Search for the cell housing the specified text and yield its (x, y) center coordinate. 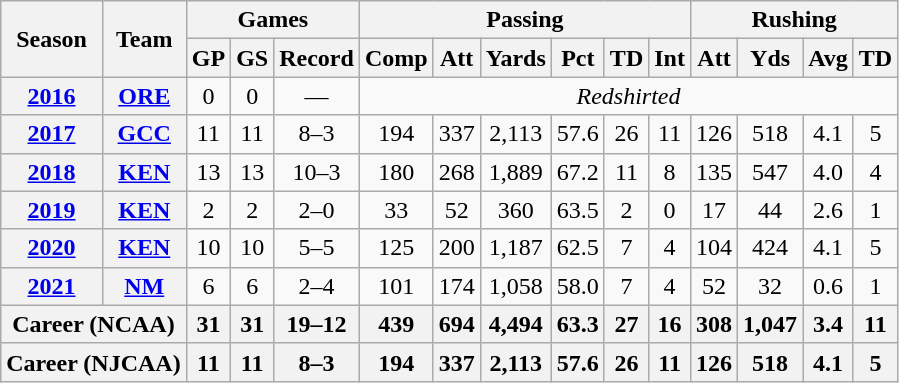
67.2 (578, 172)
424 (770, 248)
180 (396, 172)
63.5 (578, 210)
125 (396, 248)
308 (714, 324)
2–0 (317, 210)
19–12 (317, 324)
8 (670, 172)
Int (670, 58)
174 (456, 286)
Yds (770, 58)
Pct (578, 58)
Season (52, 39)
Career (NCAA) (94, 324)
135 (714, 172)
2019 (52, 210)
Team (144, 39)
200 (456, 248)
2018 (52, 172)
694 (456, 324)
101 (396, 286)
16 (670, 324)
3.4 (828, 324)
NM (144, 286)
Rushing (794, 20)
33 (396, 210)
62.5 (578, 248)
17 (714, 210)
2020 (52, 248)
2021 (52, 286)
58.0 (578, 286)
63.3 (578, 324)
Record (317, 58)
1,889 (516, 172)
5–5 (317, 248)
Comp (396, 58)
Games (272, 20)
104 (714, 248)
547 (770, 172)
Yards (516, 58)
GCC (144, 134)
2–4 (317, 286)
4,494 (516, 324)
1,047 (770, 324)
Redshirted (628, 96)
1,058 (516, 286)
— (317, 96)
ORE (144, 96)
32 (770, 286)
Passing (524, 20)
44 (770, 210)
Avg (828, 58)
Career (NJCAA) (94, 362)
GS (252, 58)
0.6 (828, 286)
4.0 (828, 172)
268 (456, 172)
10–3 (317, 172)
GP (208, 58)
360 (516, 210)
2.6 (828, 210)
27 (626, 324)
439 (396, 324)
2016 (52, 96)
1,187 (516, 248)
2017 (52, 134)
